Output the (X, Y) coordinate of the center of the cell containing the given text.  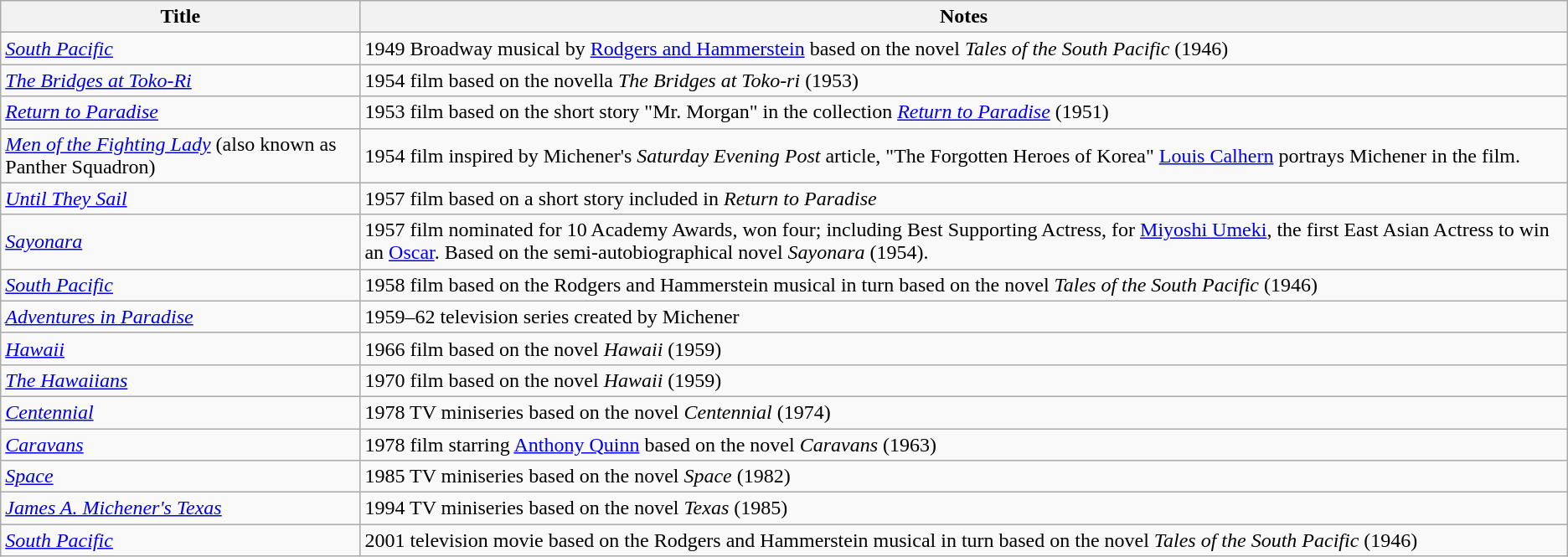
Return to Paradise (181, 112)
1966 film based on the novel Hawaii (1959) (963, 348)
1953 film based on the short story "Mr. Morgan" in the collection Return to Paradise (1951) (963, 112)
Caravans (181, 445)
1978 TV miniseries based on the novel Centennial (1974) (963, 412)
1959–62 television series created by Michener (963, 317)
1957 film based on a short story included in Return to Paradise (963, 199)
1994 TV miniseries based on the novel Texas (1985) (963, 508)
Notes (963, 17)
1954 film inspired by Michener's Saturday Evening Post article, "The Forgotten Heroes of Korea" Louis Calhern portrays Michener in the film. (963, 156)
Centennial (181, 412)
Space (181, 477)
Adventures in Paradise (181, 317)
Men of the Fighting Lady (also known as Panther Squadron) (181, 156)
Until They Sail (181, 199)
1958 film based on the Rodgers and Hammerstein musical in turn based on the novel Tales of the South Pacific (1946) (963, 285)
1978 film starring Anthony Quinn based on the novel Caravans (1963) (963, 445)
Hawaii (181, 348)
Sayonara (181, 241)
1970 film based on the novel Hawaii (1959) (963, 380)
The Hawaiians (181, 380)
James A. Michener's Texas (181, 508)
1949 Broadway musical by Rodgers and Hammerstein based on the novel Tales of the South Pacific (1946) (963, 49)
1985 TV miniseries based on the novel Space (1982) (963, 477)
2001 television movie based on the Rodgers and Hammerstein musical in turn based on the novel Tales of the South Pacific (1946) (963, 540)
Title (181, 17)
The Bridges at Toko-Ri (181, 80)
1954 film based on the novella The Bridges at Toko-ri (1953) (963, 80)
